Return [X, Y] of the center of cell containing provided text 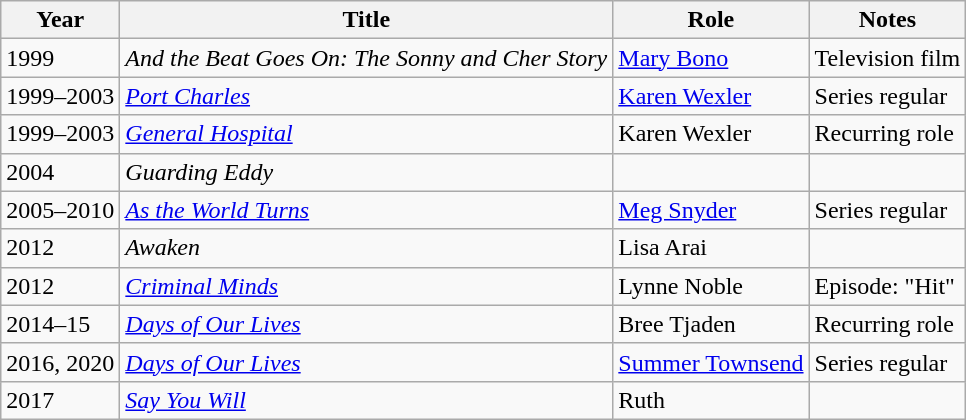
Summer Townsend [711, 362]
Say You Will [366, 400]
Lynne Noble [711, 286]
Lisa Arai [711, 248]
Mary Bono [711, 58]
Episode: "Hit" [888, 286]
2016, 2020 [60, 362]
Awaken [366, 248]
Meg Snyder [711, 210]
Bree Tjaden [711, 324]
As the World Turns [366, 210]
2017 [60, 400]
2005–2010 [60, 210]
2004 [60, 172]
Year [60, 20]
1999 [60, 58]
Port Charles [366, 96]
General Hospital [366, 134]
Criminal Minds [366, 286]
And the Beat Goes On: The Sonny and Cher Story [366, 58]
Notes [888, 20]
2014–15 [60, 324]
Ruth [711, 400]
Television film [888, 58]
Role [711, 20]
Guarding Eddy [366, 172]
Title [366, 20]
